Extract the [x, y] coordinate from the center of the cell holding the provided text.  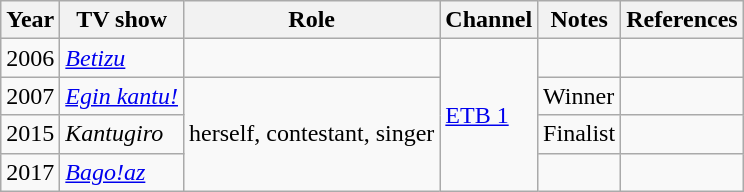
2017 [30, 172]
Betizu [122, 58]
Kantugiro [122, 134]
Role [312, 20]
Notes [580, 20]
herself, contestant, singer [312, 134]
Channel [489, 20]
Winner [580, 96]
Finalist [580, 134]
References [682, 20]
2015 [30, 134]
TV show [122, 20]
2007 [30, 96]
2006 [30, 58]
Year [30, 20]
Egin kantu! [122, 96]
ETB 1 [489, 115]
Bago!az [122, 172]
